Provide the [X, Y] coordinate of the cell's center where the given text is located.  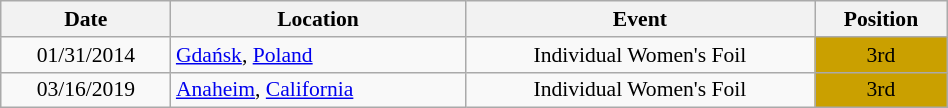
Location [318, 19]
01/31/2014 [86, 55]
Anaheim, California [318, 90]
Event [640, 19]
Date [86, 19]
03/16/2019 [86, 90]
Gdańsk, Poland [318, 55]
Position [882, 19]
